Locate the cell with the specified text and output its (x, y) center coordinate. 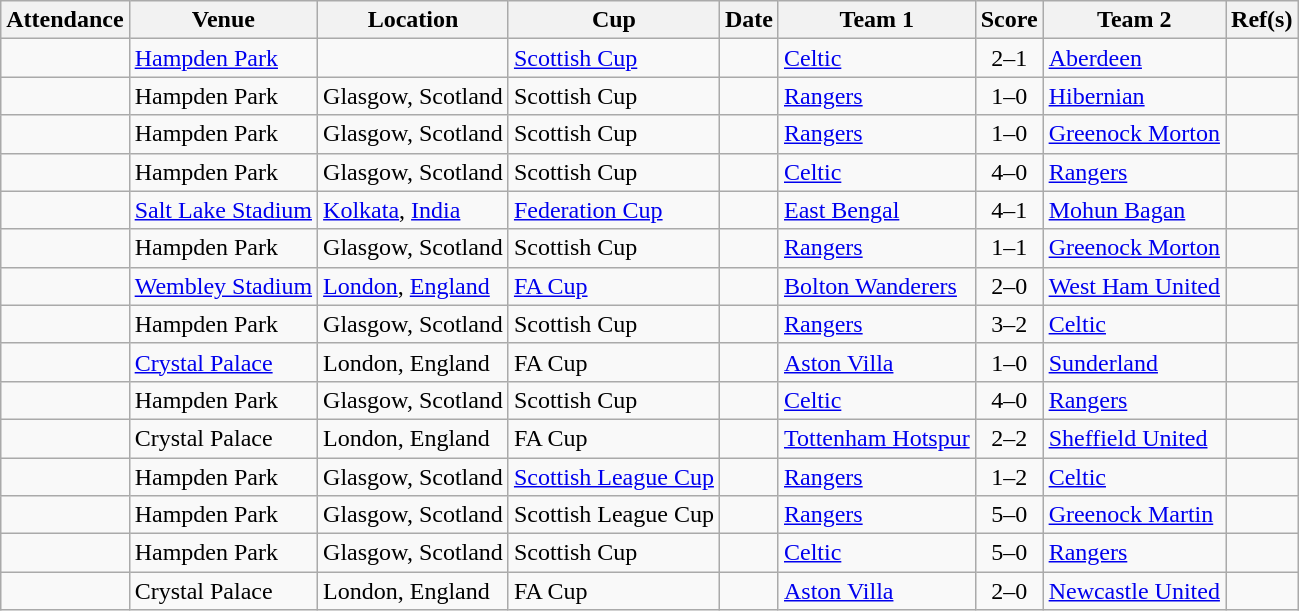
Sheffield United (1134, 438)
Attendance (65, 20)
4–1 (1009, 210)
Wembley Stadium (223, 286)
Score (1009, 20)
Federation Cup (614, 210)
Kolkata, India (414, 210)
Mohun Bagan (1134, 210)
Salt Lake Stadium (223, 210)
Aberdeen (1134, 58)
1–1 (1009, 248)
Team 2 (1134, 20)
2–1 (1009, 58)
Location (414, 20)
2–2 (1009, 438)
Sunderland (1134, 362)
Ref(s) (1262, 20)
Team 1 (876, 20)
East Bengal (876, 210)
Newcastle United (1134, 591)
Greenock Martin (1134, 515)
West Ham United (1134, 286)
Cup (614, 20)
Date (748, 20)
3–2 (1009, 324)
Bolton Wanderers (876, 286)
Hibernian (1134, 96)
Tottenham Hotspur (876, 438)
1–2 (1009, 477)
Venue (223, 20)
